Find where the given text appears and provide that cell's center as [x, y] coordinate. 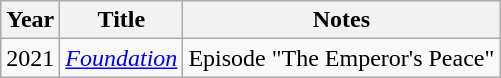
Notes [342, 20]
Title [122, 20]
Year [30, 20]
Episode "The Emperor's Peace" [342, 58]
2021 [30, 58]
Foundation [122, 58]
